For the text-containing cell, return its midpoint in [X, Y] coordinate format. 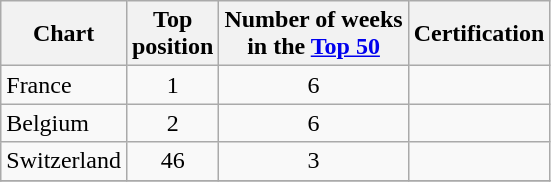
1 [172, 85]
Number of weeks in the Top 50 [314, 34]
Chart [64, 34]
Topposition [172, 34]
2 [172, 123]
France [64, 85]
Certification [479, 34]
3 [314, 161]
Belgium [64, 123]
Switzerland [64, 161]
46 [172, 161]
